Search for the cell housing the specified text and yield its [x, y] center coordinate. 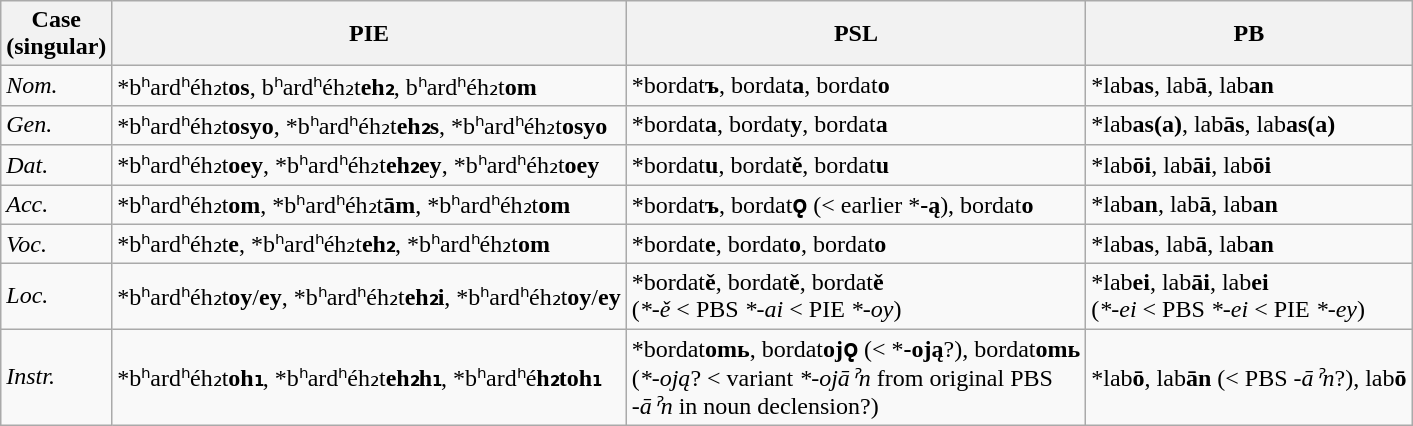
*bʰardʰéh₂tos, bʰardʰéh₂teh₂, bʰardʰéh₂tom [369, 86]
Gen. [56, 125]
PIE [369, 34]
*labas(a), labās, labas(a) [1249, 125]
*bordatъ, bordatǫ (< earlier *-ą), bordato [856, 204]
PSL [856, 34]
*bordatomь, bordatojǫ (< *-oją?), bordatomь(*-oją? < variant *-ojāˀn from original PBS-āˀn in noun declension?) [856, 378]
Case(singular) [56, 34]
*bʰardʰéh₂tom, *bʰardʰéh₂tām, *bʰardʰéh₂tom [369, 204]
*bʰardʰéh₂toey, *bʰardʰéh₂teh₂ey, *bʰardʰéh₂toey [369, 165]
*bordatъ, bordata, bordato [856, 86]
*bʰardʰéh₂te, *bʰardʰéh₂teh₂, *bʰardʰéh₂tom [369, 244]
Voc. [56, 244]
*labei, labāi, labei(*-ei < PBS *-ei < PIE *-ey) [1249, 296]
Nom. [56, 86]
PB [1249, 34]
*bordatu, bordatě, bordatu [856, 165]
*bordate, bordato, bordato [856, 244]
*bʰardʰéh₂toy/ey, *bʰardʰéh₂teh₂i, *bʰardʰéh₂toy/ey [369, 296]
*labō, labān (< PBS -āˀn?), labō [1249, 378]
*bʰardʰéh₂toh₁, *bʰardʰéh₂teh₂h₁, *bʰardʰéh₂toh₁ [369, 378]
*bʰardʰéh₂tosyo, *bʰardʰéh₂teh₂s, *bʰardʰéh₂tosyo [369, 125]
*laban, labā, laban [1249, 204]
*bordatě, bordatě, bordatě(*-ě < PBS *-ai < PIE *-oy) [856, 296]
Acc. [56, 204]
Instr. [56, 378]
Dat. [56, 165]
*labōi, labāi, labōi [1249, 165]
*bordata, bordaty, bordata [856, 125]
Loc. [56, 296]
